Identify which cell holds the provided text, then report its (x, y) central coordinate. 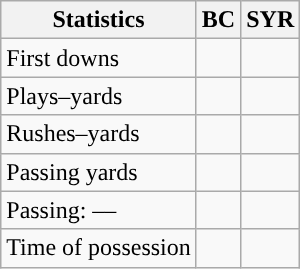
SYR (270, 20)
Statistics (99, 20)
First downs (99, 58)
Plays–yards (99, 96)
Rushes–yards (99, 134)
BC (218, 20)
Passing: –– (99, 210)
Time of possession (99, 248)
Passing yards (99, 172)
